Capture the cell that displays the provided text and extract its (X, Y) central coordinate. 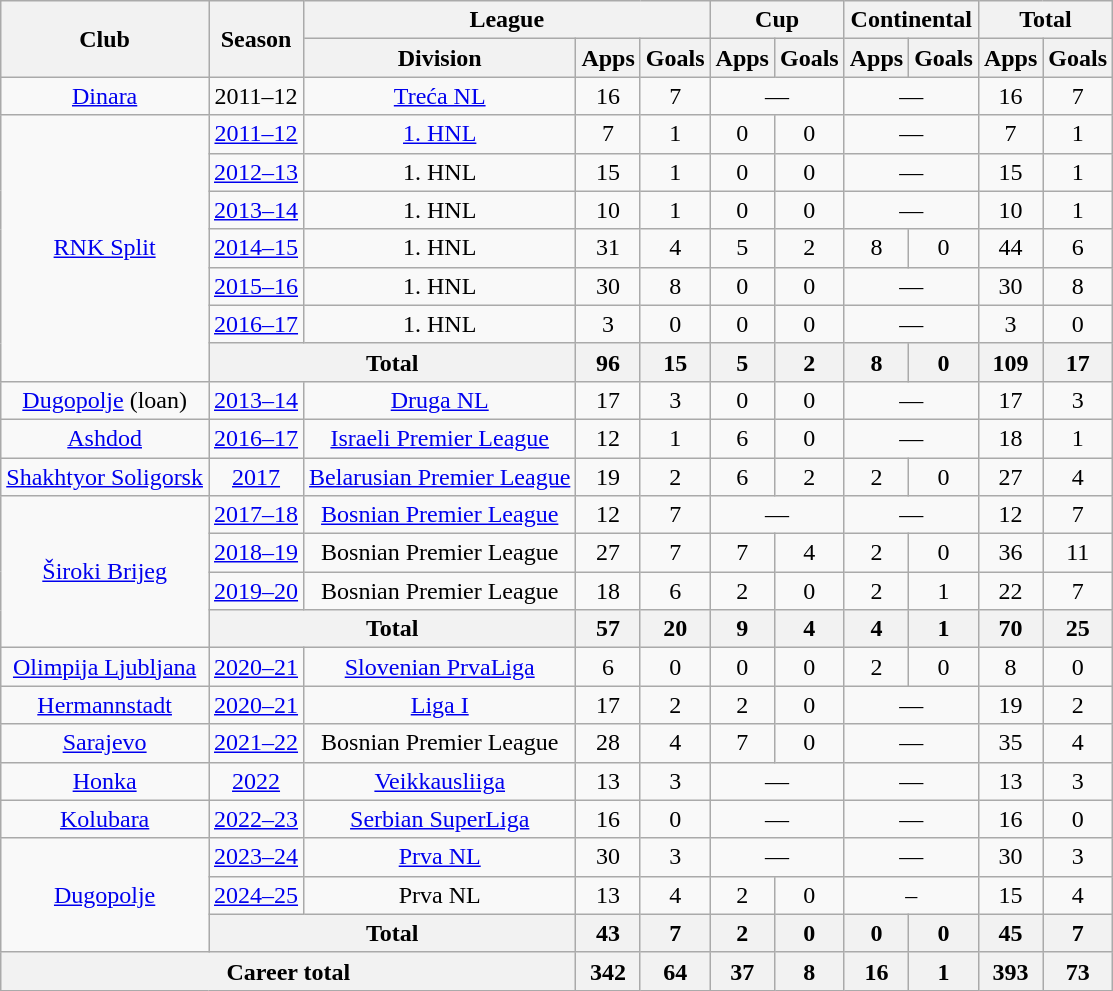
2012–13 (256, 172)
2015–16 (256, 286)
Ashdod (105, 438)
36 (1010, 553)
342 (608, 971)
28 (608, 743)
25 (1078, 629)
2018–19 (256, 553)
Treća NL (440, 96)
2024–25 (256, 895)
22 (1010, 591)
2017 (256, 477)
Dinara (105, 96)
2014–15 (256, 248)
64 (675, 971)
Belarusian Premier League (440, 477)
Druga NL (440, 400)
Široki Brijeg (105, 572)
Liga I (440, 705)
31 (608, 248)
2021–22 (256, 743)
Dugopolje (105, 895)
2017–18 (256, 515)
Continental (911, 20)
Dugopolje (loan) (105, 400)
44 (1010, 248)
2022 (256, 781)
Season (256, 39)
37 (742, 971)
Israeli Premier League (440, 438)
2023–24 (256, 857)
11 (1078, 553)
70 (1010, 629)
Veikkausliiga (440, 781)
Honka (105, 781)
43 (608, 933)
Career total (288, 971)
Cup (777, 20)
57 (608, 629)
96 (608, 362)
Serbian SuperLiga (440, 819)
Shakhtyor Soligorsk (105, 477)
Hermannstadt (105, 705)
2019–20 (256, 591)
Olimpija Ljubljana (105, 667)
45 (1010, 933)
Club (105, 39)
Division (440, 58)
League (507, 20)
Slovenian PrvaLiga (440, 667)
Kolubara (105, 819)
– (911, 895)
109 (1010, 362)
73 (1078, 971)
Sarajevo (105, 743)
RNK Split (105, 248)
20 (675, 629)
393 (1010, 971)
2022–23 (256, 819)
35 (1010, 743)
9 (742, 629)
